Identify which cell holds the provided text, then report its [X, Y] central coordinate. 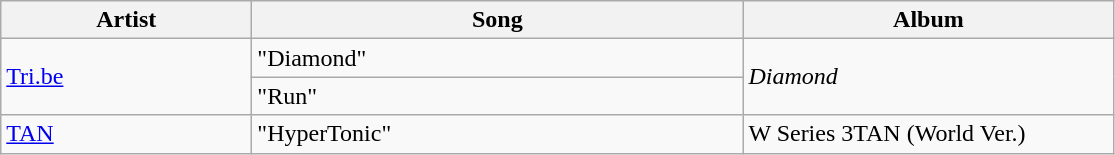
W Series 3TAN (World Ver.) [928, 134]
"HyperTonic" [498, 134]
Tri.be [126, 77]
Diamond [928, 77]
Artist [126, 20]
TAN [126, 134]
"Diamond" [498, 58]
Song [498, 20]
"Run" [498, 96]
Album [928, 20]
